Identify which cell holds the provided text, then report its [x, y] central coordinate. 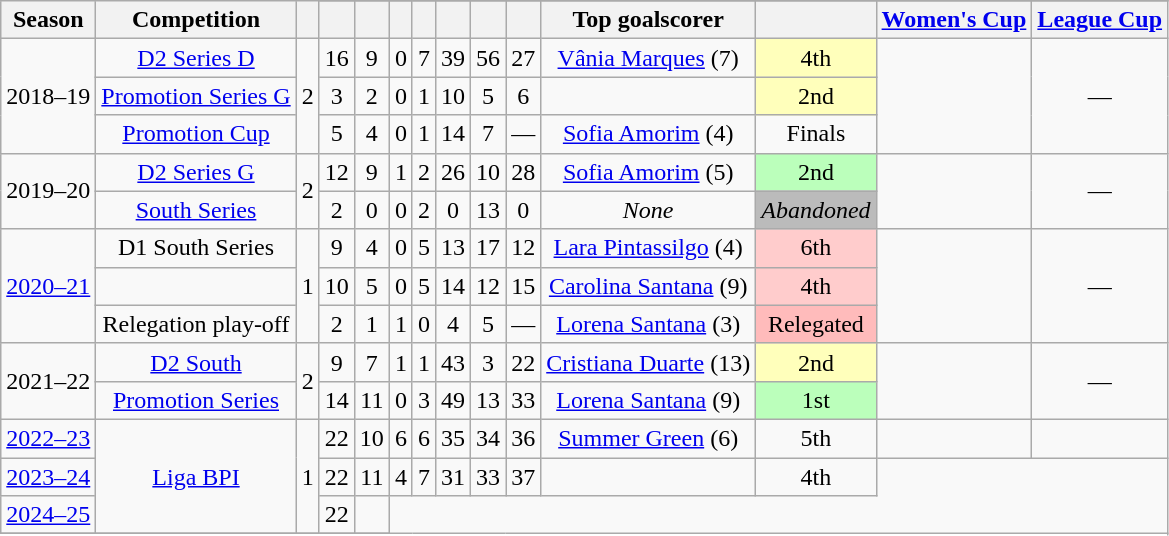
Top goalscorer [648, 20]
Vânia Marques (7) [648, 58]
37 [524, 477]
36 [524, 438]
1st [816, 400]
Lara Pintassilgo (4) [648, 248]
Women's Cup [954, 20]
2023–24 [48, 477]
2021–22 [48, 381]
5th [816, 438]
2024–25 [48, 515]
Lorena Santana (3) [648, 324]
Season [48, 20]
34 [488, 438]
Competition [196, 20]
D2 South [196, 362]
35 [454, 438]
Lorena Santana (9) [648, 400]
Finals [816, 134]
17 [488, 248]
Carolina Santana (9) [648, 286]
League Cup [1100, 20]
Promotion Series [196, 400]
Sofia Amorim (4) [648, 134]
31 [454, 477]
2018–19 [48, 96]
49 [454, 400]
South Series [196, 210]
D2 Series D [196, 58]
D2 Series G [196, 172]
56 [488, 58]
Abandoned [816, 210]
Promotion Cup [196, 134]
Summer Green (6) [648, 438]
15 [524, 286]
6th [816, 248]
2020–21 [48, 286]
28 [524, 172]
43 [454, 362]
26 [454, 172]
2019–20 [48, 191]
27 [524, 58]
D1 South Series [196, 248]
Liga BPI [196, 476]
Relegated [816, 324]
Relegation play-off [196, 324]
16 [336, 58]
2022–23 [48, 438]
Promotion Series G [196, 96]
Sofia Amorim (5) [648, 172]
None [648, 210]
39 [454, 58]
Cristiana Duarte (13) [648, 362]
